Return [x, y] of the center of cell containing provided text 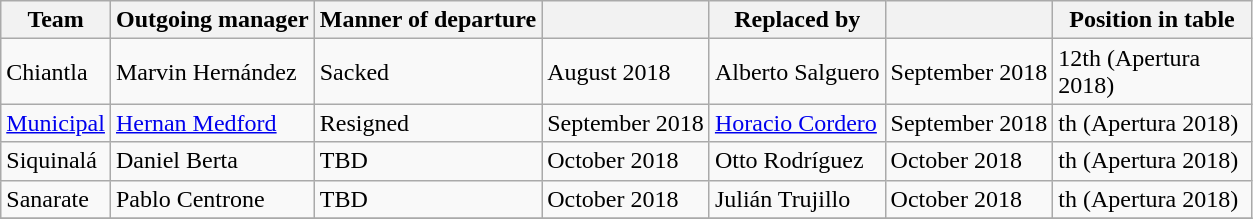
Outgoing manager [212, 20]
Otto Rodríguez [797, 161]
Horacio Cordero [797, 123]
Alberto Salguero [797, 72]
August 2018 [626, 72]
Hernan Medford [212, 123]
Sanarate [56, 199]
Municipal [56, 123]
Team [56, 20]
Julián Trujillo [797, 199]
Pablo Centrone [212, 199]
Siquinalá [56, 161]
Manner of departure [428, 20]
Position in table [1152, 20]
Sacked [428, 72]
Marvin Hernández [212, 72]
Resigned [428, 123]
Daniel Berta [212, 161]
Chiantla [56, 72]
Replaced by [797, 20]
12th (Apertura 2018) [1152, 72]
